Pinpoint the cell where the given text exists, returning its (X, Y) midpoint coordinate. 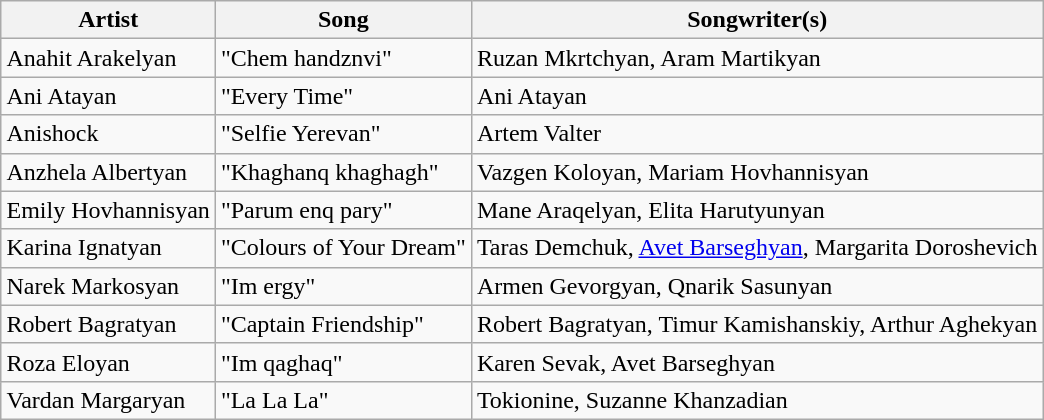
Karina Ignatyan (108, 248)
Ruzan Mkrtchyan, Aram Martikyan (757, 58)
"Khaghanq khaghagh" (343, 172)
"Chem handznvi" (343, 58)
Anzhela Albertyan (108, 172)
Roza Eloyan (108, 362)
Tokionine, Suzanne Khanzadian (757, 400)
"Parum enq pary" (343, 210)
Karen Sevak, Avet Barseghyan (757, 362)
Vardan Margaryan (108, 400)
"La La La" (343, 400)
Taras Demchuk, Avet Barseghyan, Margarita Doroshevich (757, 248)
Vazgen Koloyan, Mariam Hovhannisyan (757, 172)
Emily Hovhannisyan (108, 210)
"Selfie Yerevan" (343, 134)
Artist (108, 20)
Mane Araqelyan, Elita Harutyunyan (757, 210)
"Im qaghaq" (343, 362)
Robert Bagratyan, Timur Kamishanskiy, Arthur Aghekyan (757, 324)
Armen Gevorgyan, Qnarik Sasunyan (757, 286)
Song (343, 20)
"Every Time" (343, 96)
Anahit Arakelyan (108, 58)
Narek Markosyan (108, 286)
Artem Valter (757, 134)
"Captain Friendship" (343, 324)
Songwriter(s) (757, 20)
Robert Bagratyan (108, 324)
"Im ergy" (343, 286)
Anishock (108, 134)
"Colours of Your Dream" (343, 248)
